Capture the cell that displays the provided text and extract its [x, y] central coordinate. 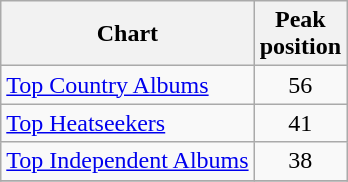
Top Country Albums [128, 85]
Peakposition [300, 34]
Top Heatseekers [128, 123]
Top Independent Albums [128, 161]
41 [300, 123]
Chart [128, 34]
56 [300, 85]
38 [300, 161]
